Return [X, Y] of the center of cell containing provided text 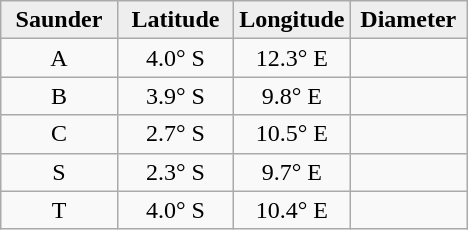
Diameter [408, 20]
T [59, 210]
3.9° S [175, 96]
10.5° E [292, 134]
Saunder [59, 20]
2.7° S [175, 134]
9.8° E [292, 96]
9.7° E [292, 172]
10.4° E [292, 210]
Longitude [292, 20]
S [59, 172]
12.3° E [292, 58]
2.3° S [175, 172]
C [59, 134]
Latitude [175, 20]
B [59, 96]
A [59, 58]
